Identify which cell holds the provided text, then report its [X, Y] central coordinate. 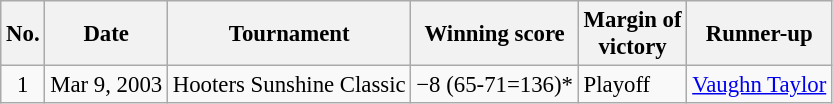
Runner-up [760, 34]
Mar 9, 2003 [106, 85]
Winning score [494, 34]
Hooters Sunshine Classic [288, 85]
No. [23, 34]
−8 (65-71=136)* [494, 85]
Tournament [288, 34]
1 [23, 85]
Playoff [632, 85]
Date [106, 34]
Margin ofvictory [632, 34]
Vaughn Taylor [760, 85]
